Search for the cell housing the specified text and yield its [X, Y] center coordinate. 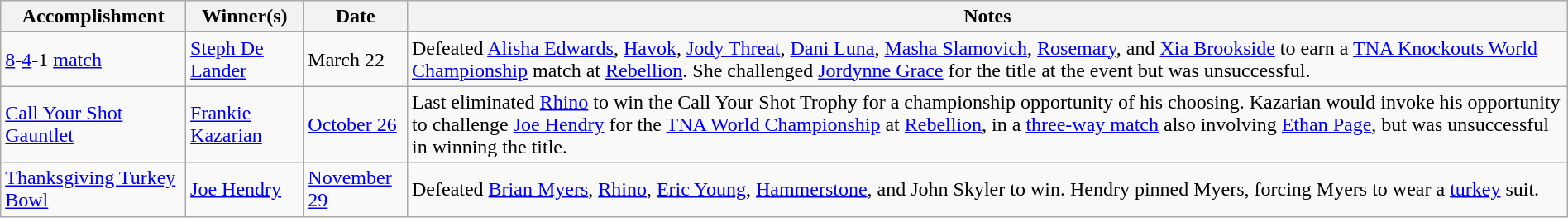
Winner(s) [245, 17]
8-4-1 match [93, 60]
Joe Hendry [245, 189]
Accomplishment [93, 17]
Thanksgiving Turkey Bowl [93, 189]
March 22 [356, 60]
Defeated Brian Myers, Rhino, Eric Young, Hammerstone, and John Skyler to win. Hendry pinned Myers, forcing Myers to wear a turkey suit. [987, 189]
October 26 [356, 124]
Call Your Shot Gauntlet [93, 124]
Frankie Kazarian [245, 124]
Notes [987, 17]
Date [356, 17]
November 29 [356, 189]
Steph De Lander [245, 60]
